From the cell containing the given text, extract its center point as (X, Y) coordinate. 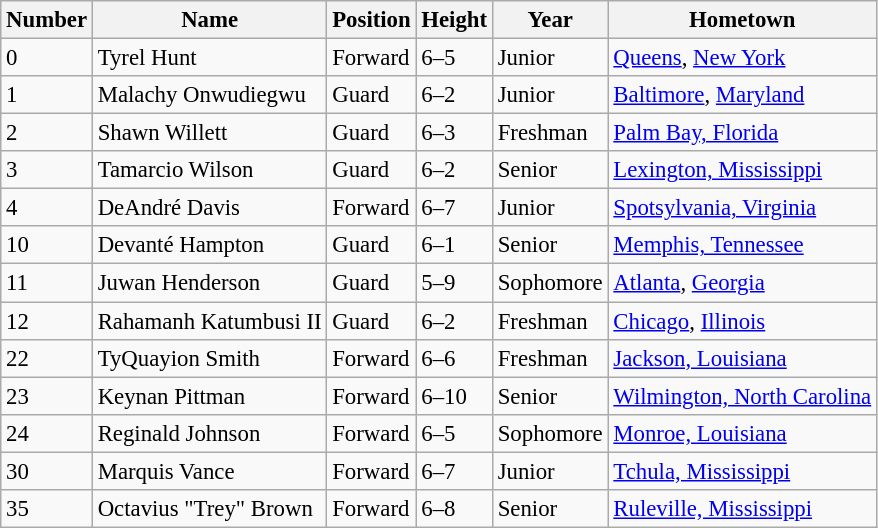
Octavius "Trey" Brown (210, 509)
24 (47, 433)
Chicago, Illinois (742, 321)
Queens, New York (742, 58)
Rahamanh Katumbusi II (210, 321)
2 (47, 133)
Jackson, Louisiana (742, 358)
4 (47, 208)
6–1 (454, 245)
Malachy Onwudiegwu (210, 95)
Height (454, 20)
0 (47, 58)
Ruleville, Mississippi (742, 509)
Tyrel Hunt (210, 58)
Memphis, Tennessee (742, 245)
Tchula, Mississippi (742, 471)
Tamarcio Wilson (210, 170)
Position (372, 20)
Monroe, Louisiana (742, 433)
Palm Bay, Florida (742, 133)
35 (47, 509)
Devanté Hampton (210, 245)
Year (550, 20)
Keynan Pittman (210, 396)
TyQuayion Smith (210, 358)
Marquis Vance (210, 471)
Baltimore, Maryland (742, 95)
Wilmington, North Carolina (742, 396)
Reginald Johnson (210, 433)
Lexington, Mississippi (742, 170)
22 (47, 358)
Spotsylvania, Virginia (742, 208)
Shawn Willett (210, 133)
5–9 (454, 283)
23 (47, 396)
Name (210, 20)
3 (47, 170)
DeAndré Davis (210, 208)
Atlanta, Georgia (742, 283)
1 (47, 95)
6–10 (454, 396)
Juwan Henderson (210, 283)
6–3 (454, 133)
30 (47, 471)
11 (47, 283)
Hometown (742, 20)
Number (47, 20)
12 (47, 321)
6–6 (454, 358)
6–8 (454, 509)
10 (47, 245)
